Return the [X, Y] coordinate for the center point of the cell that contains the specified text.  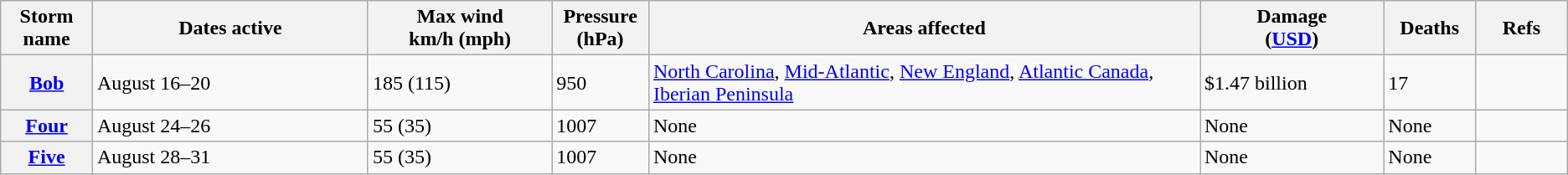
August 16–20 [230, 82]
950 [601, 82]
Damage(USD) [1292, 28]
$1.47 billion [1292, 82]
Max windkm/h (mph) [459, 28]
Five [47, 157]
North Carolina, Mid-Atlantic, New England, Atlantic Canada, Iberian Peninsula [924, 82]
August 28–31 [230, 157]
Pressure(hPa) [601, 28]
August 24–26 [230, 126]
Deaths [1430, 28]
185 (115) [459, 82]
Four [47, 126]
Refs [1521, 28]
Storm name [47, 28]
Dates active [230, 28]
Bob [47, 82]
17 [1430, 82]
Areas affected [924, 28]
